Extract the (X, Y) coordinate from the center of the cell holding the provided text.  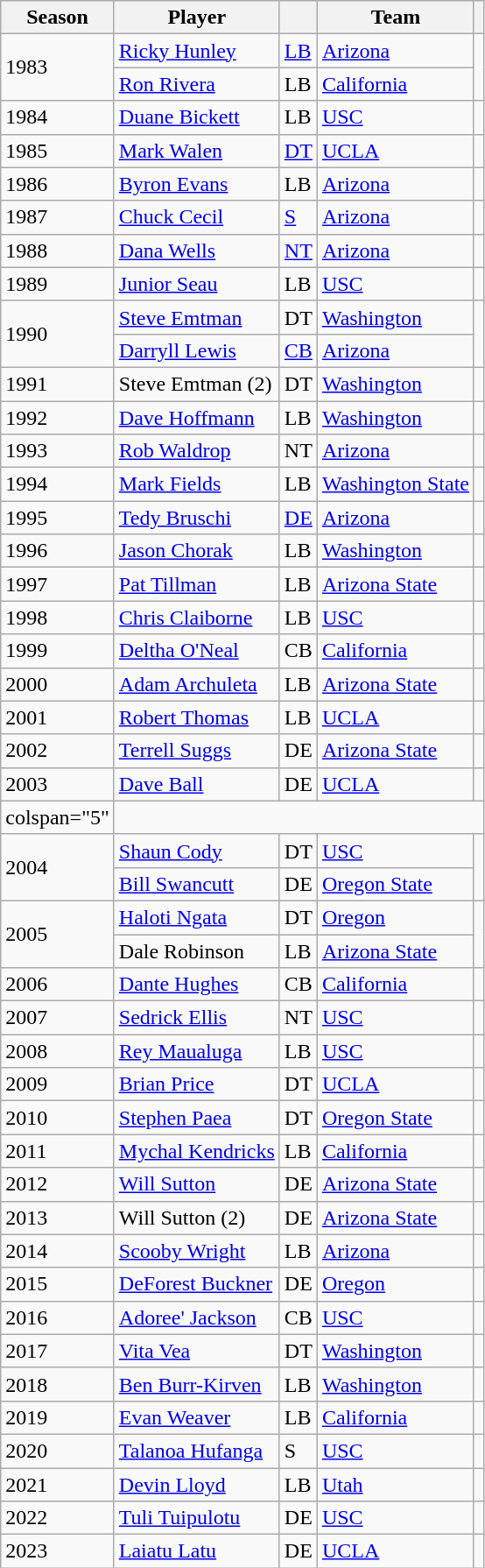
2023 (58, 1551)
Deltha O'Neal (196, 651)
Chuck Cecil (196, 217)
Utah (396, 1485)
1994 (58, 484)
Player (196, 18)
Duane Bickett (196, 117)
1991 (58, 384)
2011 (58, 1151)
Steve Emtman (2) (196, 384)
2020 (58, 1451)
Byron Evans (196, 184)
2016 (58, 1317)
Vita Vea (196, 1351)
1999 (58, 651)
1987 (58, 217)
1988 (58, 251)
Rob Waldrop (196, 451)
Chris Claiborne (196, 618)
Dana Wells (196, 251)
2001 (58, 717)
Ben Burr-Kirven (196, 1384)
Bill Swancutt (196, 884)
Will Sutton (2) (196, 1218)
1985 (58, 151)
2017 (58, 1351)
2009 (58, 1084)
2013 (58, 1218)
1993 (58, 451)
Dave Ball (196, 784)
Robert Thomas (196, 717)
Steve Emtman (196, 317)
Talanoa Hufanga (196, 1451)
2004 (58, 867)
Jason Chorak (196, 551)
2015 (58, 1284)
Devin Lloyd (196, 1485)
2005 (58, 934)
Junior Seau (196, 284)
Terrell Suggs (196, 751)
2018 (58, 1384)
Adoree' Jackson (196, 1317)
2008 (58, 1051)
Haloti Ngata (196, 917)
Mark Walen (196, 151)
1998 (58, 618)
1992 (58, 418)
2012 (58, 1184)
1984 (58, 117)
Season (58, 18)
1983 (58, 67)
2000 (58, 684)
Shaun Cody (196, 851)
Brian Price (196, 1084)
Darryll Lewis (196, 350)
Tedy Bruschi (196, 518)
2007 (58, 1018)
Dante Hughes (196, 985)
1989 (58, 284)
Mark Fields (196, 484)
Ricky Hunley (196, 51)
1997 (58, 584)
Mychal Kendricks (196, 1151)
Will Sutton (196, 1184)
2002 (58, 751)
Washington State (396, 484)
1996 (58, 551)
2014 (58, 1251)
2010 (58, 1118)
1995 (58, 518)
2006 (58, 985)
Rey Maualuga (196, 1051)
Team (396, 18)
2019 (58, 1417)
Pat Tillman (196, 584)
Adam Archuleta (196, 684)
1986 (58, 184)
Sedrick Ellis (196, 1018)
Stephen Paea (196, 1118)
2021 (58, 1485)
1990 (58, 334)
Evan Weaver (196, 1417)
DeForest Buckner (196, 1284)
2022 (58, 1518)
Scooby Wright (196, 1251)
colspan="5" (58, 817)
2003 (58, 784)
Dave Hoffmann (196, 418)
Tuli Tuipulotu (196, 1518)
Ron Rivera (196, 84)
Laiatu Latu (196, 1551)
Dale Robinson (196, 950)
